From the cell containing the given text, extract its center point as (x, y) coordinate. 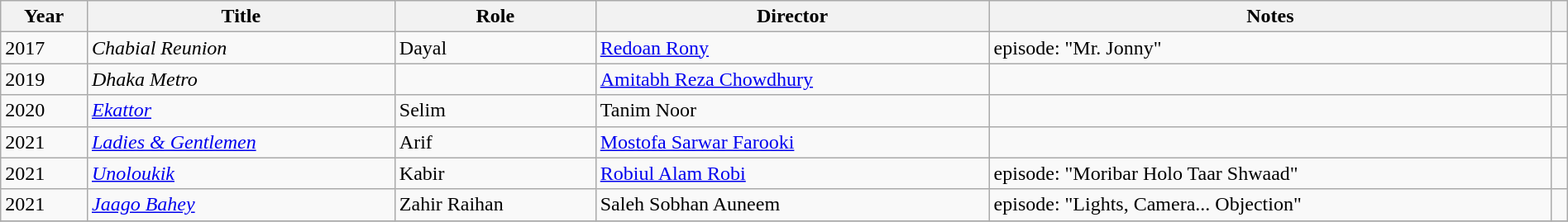
Year (45, 17)
Director (792, 17)
Selim (495, 111)
Unoloukik (241, 173)
Ekattor (241, 111)
Role (495, 17)
Notes (1270, 17)
Dayal (495, 48)
Mostofa Sarwar Farooki (792, 142)
Tanim Noor (792, 111)
Chabial Reunion (241, 48)
Dhaka Metro (241, 79)
Saleh Sobhan Auneem (792, 205)
episode: "Lights, Camera... Objection" (1270, 205)
2017 (45, 48)
episode: "Moribar Holo Taar Shwaad" (1270, 173)
Ladies & Gentlemen (241, 142)
Robiul Alam Robi (792, 173)
episode: "Mr. Jonny" (1270, 48)
Arif (495, 142)
Kabir (495, 173)
2019 (45, 79)
Redoan Rony (792, 48)
Title (241, 17)
Jaago Bahey (241, 205)
Amitabh Reza Chowdhury (792, 79)
Zahir Raihan (495, 205)
2020 (45, 111)
